Search for the cell housing the specified text and yield its (x, y) center coordinate. 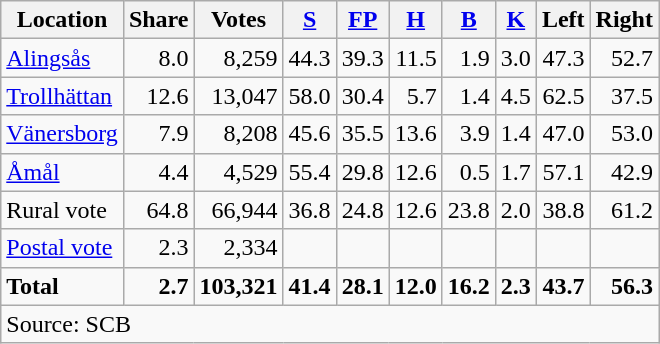
16.2 (468, 286)
38.8 (563, 210)
Vänersborg (62, 134)
3.9 (468, 134)
Alingsås (62, 58)
B (468, 20)
Location (62, 20)
58.0 (310, 96)
Left (563, 20)
30.4 (362, 96)
Postal vote (62, 248)
Trollhättan (62, 96)
2.0 (516, 210)
1.7 (516, 172)
FP (362, 20)
55.4 (310, 172)
5.7 (416, 96)
7.9 (158, 134)
4,529 (238, 172)
61.2 (624, 210)
29.8 (362, 172)
42.9 (624, 172)
28.1 (362, 286)
2,334 (238, 248)
43.7 (563, 286)
53.0 (624, 134)
0.5 (468, 172)
64.8 (158, 210)
52.7 (624, 58)
S (310, 20)
66,944 (238, 210)
57.1 (563, 172)
8,259 (238, 58)
11.5 (416, 58)
13,047 (238, 96)
13.6 (416, 134)
4.4 (158, 172)
Rural vote (62, 210)
H (416, 20)
Votes (238, 20)
56.3 (624, 286)
23.8 (468, 210)
24.8 (362, 210)
Share (158, 20)
41.4 (310, 286)
3.0 (516, 58)
62.5 (563, 96)
47.3 (563, 58)
44.3 (310, 58)
2.7 (158, 286)
Åmål (62, 172)
8.0 (158, 58)
36.8 (310, 210)
45.6 (310, 134)
K (516, 20)
8,208 (238, 134)
47.0 (563, 134)
Total (62, 286)
Right (624, 20)
1.9 (468, 58)
39.3 (362, 58)
103,321 (238, 286)
Source: SCB (330, 324)
12.0 (416, 286)
35.5 (362, 134)
37.5 (624, 96)
4.5 (516, 96)
